Output the [x, y] coordinate of the center of the cell containing the given text.  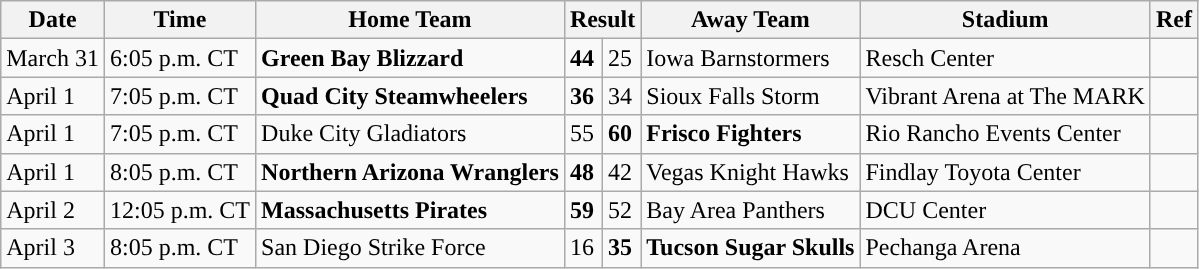
Pechanga Arena [1005, 248]
36 [583, 96]
6:05 p.m. CT [180, 58]
Frisco Fighters [750, 134]
DCU Center [1005, 210]
Iowa Barnstormers [750, 58]
Date [53, 20]
55 [583, 134]
Away Team [750, 20]
16 [583, 248]
Sioux Falls Storm [750, 96]
Time [180, 20]
12:05 p.m. CT [180, 210]
April 3 [53, 248]
Northern Arizona Wranglers [410, 172]
Result [602, 20]
Ref [1174, 20]
25 [622, 58]
March 31 [53, 58]
35 [622, 248]
Stadium [1005, 20]
60 [622, 134]
Rio Rancho Events Center [1005, 134]
Quad City Steamwheelers [410, 96]
Duke City Gladiators [410, 134]
San Diego Strike Force [410, 248]
Tucson Sugar Skulls [750, 248]
Resch Center [1005, 58]
34 [622, 96]
Vibrant Arena at The MARK [1005, 96]
52 [622, 210]
Massachusetts Pirates [410, 210]
Home Team [410, 20]
59 [583, 210]
Findlay Toyota Center [1005, 172]
Green Bay Blizzard [410, 58]
Bay Area Panthers [750, 210]
48 [583, 172]
44 [583, 58]
April 2 [53, 210]
42 [622, 172]
Vegas Knight Hawks [750, 172]
